Pinpoint the cell where the given text exists, returning its [x, y] midpoint coordinate. 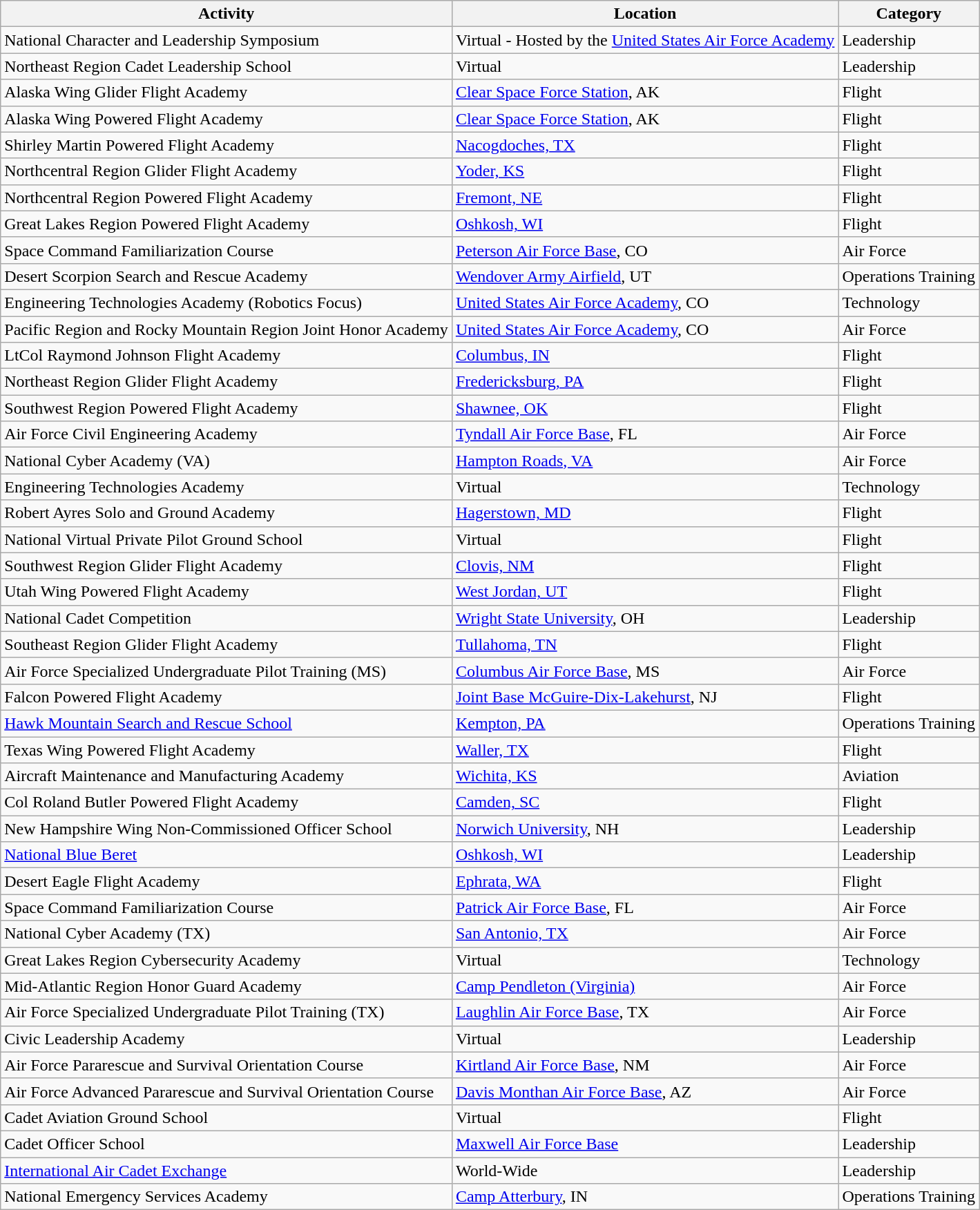
New Hampshire Wing Non-Commissioned Officer School [227, 829]
Mid-Atlantic Region Honor Guard Academy [227, 986]
Camden, SC [645, 803]
Camp Atterbury, IN [645, 1197]
Location [645, 14]
Norwich University, NH [645, 829]
International Air Cadet Exchange [227, 1171]
Davis Monthan Air Force Base, AZ [645, 1091]
Kirtland Air Force Base, NM [645, 1065]
Wright State University, OH [645, 618]
Desert Eagle Flight Academy [227, 881]
Tyndall Air Force Base, FL [645, 434]
Engineering Technologies Academy [227, 487]
Columbus Air Force Base, MS [645, 671]
Shirley Martin Powered Flight Academy [227, 145]
Peterson Air Force Base, CO [645, 250]
West Jordan, UT [645, 592]
Nacogdoches, TX [645, 145]
Alaska Wing Glider Flight Academy [227, 93]
Hawk Mountain Search and Rescue School [227, 723]
Northcentral Region Powered Flight Academy [227, 198]
Shawnee, OK [645, 408]
Cadet Aviation Ground School [227, 1117]
Great Lakes Region Powered Flight Academy [227, 224]
World-Wide [645, 1171]
Air Force Civil Engineering Academy [227, 434]
Northcentral Region Glider Flight Academy [227, 171]
Falcon Powered Flight Academy [227, 697]
Great Lakes Region Cybersecurity Academy [227, 960]
Col Roland Butler Powered Flight Academy [227, 803]
Air Force Advanced Pararescue and Survival Orientation Course [227, 1091]
Virtual - Hosted by the United States Air Force Academy [645, 40]
National Cadet Competition [227, 618]
Civic Leadership Academy [227, 1039]
Southeast Region Glider Flight Academy [227, 644]
Air Force Specialized Undergraduate Pilot Training (MS) [227, 671]
Wichita, KS [645, 776]
Southwest Region Powered Flight Academy [227, 408]
Hagerstown, MD [645, 513]
National Cyber Academy (VA) [227, 461]
Aviation [909, 776]
San Antonio, TX [645, 934]
LtCol Raymond Johnson Flight Academy [227, 356]
Southwest Region Glider Flight Academy [227, 566]
Category [909, 14]
Clovis, NM [645, 566]
National Emergency Services Academy [227, 1197]
Tullahoma, TN [645, 644]
Waller, TX [645, 749]
Engineering Technologies Academy (Robotics Focus) [227, 302]
Fremont, NE [645, 198]
Maxwell Air Force Base [645, 1144]
Ephrata, WA [645, 881]
National Cyber Academy (TX) [227, 934]
Patrick Air Force Base, FL [645, 907]
Northeast Region Cadet Leadership School [227, 66]
Hampton Roads, VA [645, 461]
Wendover Army Airfield, UT [645, 276]
Pacific Region and Rocky Mountain Region Joint Honor Academy [227, 329]
National Blue Beret [227, 855]
Camp Pendleton (Virginia) [645, 986]
Texas Wing Powered Flight Academy [227, 749]
Air Force Pararescue and Survival Orientation Course [227, 1065]
Joint Base McGuire-Dix-Lakehurst, NJ [645, 697]
Desert Scorpion Search and Rescue Academy [227, 276]
Aircraft Maintenance and Manufacturing Academy [227, 776]
Robert Ayres Solo and Ground Academy [227, 513]
Activity [227, 14]
Yoder, KS [645, 171]
National Character and Leadership Symposium [227, 40]
Kempton, PA [645, 723]
Utah Wing Powered Flight Academy [227, 592]
Air Force Specialized Undergraduate Pilot Training (TX) [227, 1012]
Laughlin Air Force Base, TX [645, 1012]
National Virtual Private Pilot Ground School [227, 539]
Northeast Region Glider Flight Academy [227, 382]
Fredericksburg, PA [645, 382]
Alaska Wing Powered Flight Academy [227, 119]
Cadet Officer School [227, 1144]
Columbus, IN [645, 356]
